Pinpoint the cell where the given text exists, returning its (X, Y) midpoint coordinate. 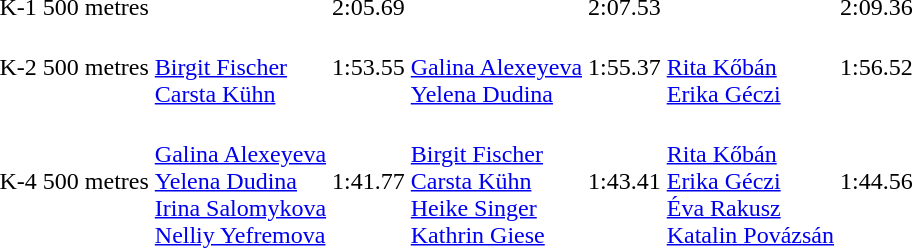
Galina AlexeyevaYelena Dudina (496, 67)
Rita KőbánErika Géczi (750, 67)
1:53.55 (369, 67)
Birgit FischerCarsta Kühn (240, 67)
1:55.37 (625, 67)
